For the text-containing cell, return its midpoint in [X, Y] coordinate format. 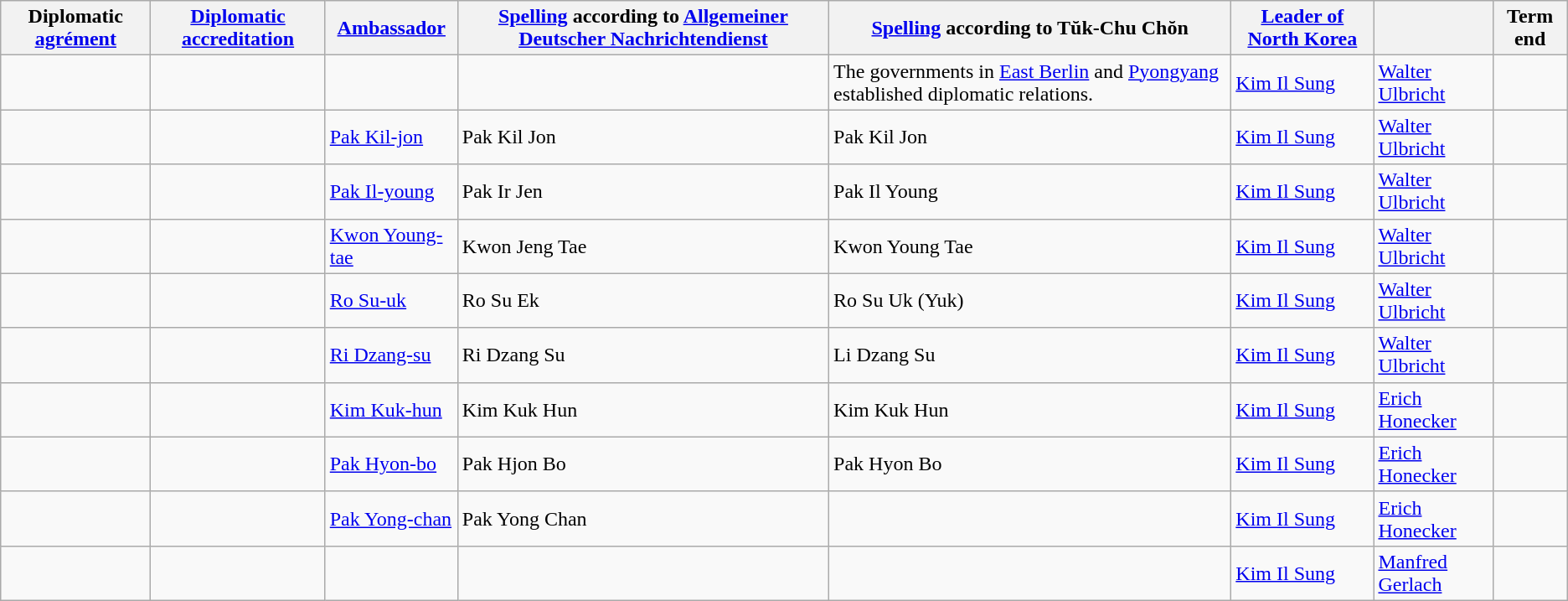
Ri Dzang Su [643, 355]
Pak Hyon Bo [1030, 464]
Pak Ir Jen [643, 191]
Ro Su-uk [391, 300]
Pak Yong-chan [391, 518]
Spelling according to Allgemeiner Deutscher Nachrichtendienst [643, 28]
Ambassador [391, 28]
Li Dzang Su [1030, 355]
Kim Kuk-hun [391, 409]
Pak Yong Chan [643, 518]
Diplomatic accreditation [238, 28]
Ro Su Ek [643, 300]
Leader of North Korea [1302, 28]
Pak Hyon-bo [391, 464]
Pak Hjon Bo [643, 464]
Diplomatic agrément [75, 28]
Ri Dzang-su [391, 355]
The governments in East Berlin and Pyongyang established diplomatic relations. [1030, 82]
Kwon Young-tae [391, 246]
Ro Su Uk (Yuk) [1030, 300]
Pak Kil-jon [391, 137]
Pak Il Young [1030, 191]
Kwon Jeng Tae [643, 246]
Term end [1529, 28]
Pak Il-young [391, 191]
Kwon Young Tae [1030, 246]
Spelling according to Tŭk-Chu Chŏn [1030, 28]
Manfred Gerlach [1433, 573]
